Search for the cell housing the specified text and yield its [X, Y] center coordinate. 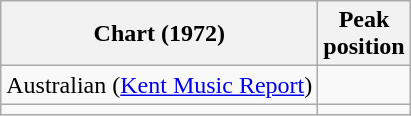
Chart (1972) [160, 34]
Peakposition [364, 34]
Australian (Kent Music Report) [160, 85]
